Output the (X, Y) coordinate of the center of the cell containing the given text.  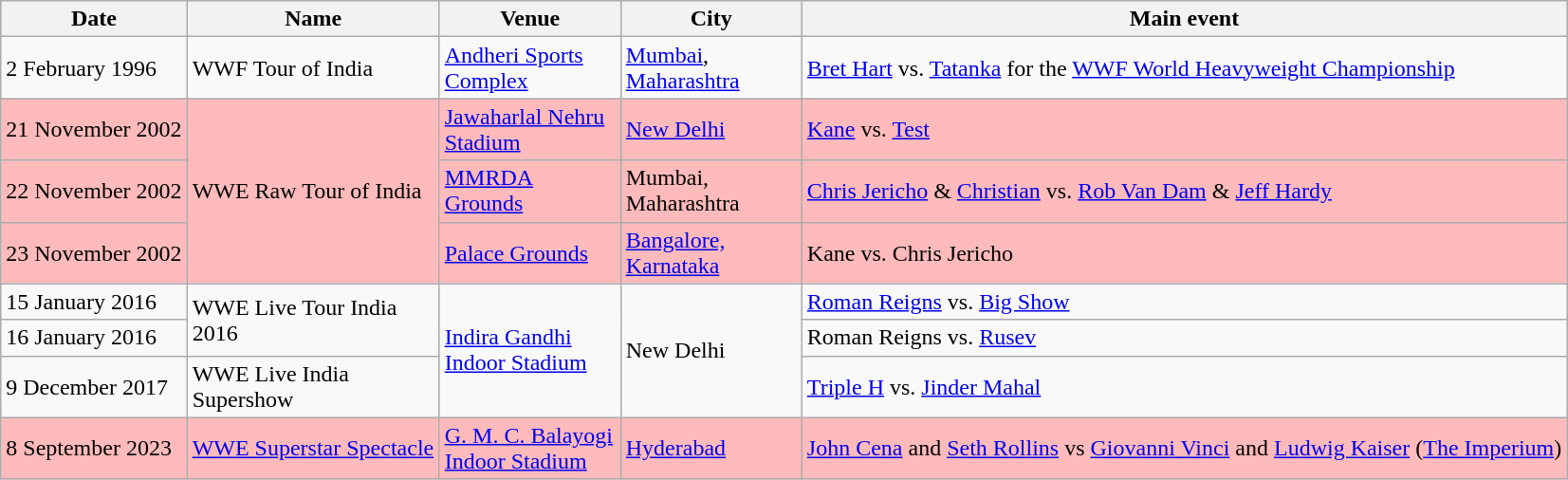
2 February 1996 (94, 68)
WWE Superstar Spectacle (313, 448)
Triple H vs. Jinder Mahal (1184, 387)
G. M. C. Balayogi Indoor Stadium (529, 448)
Bangalore, Karnataka (711, 252)
Jawaharlal Nehru Stadium (529, 129)
16 January 2016 (94, 338)
21 November 2002 (94, 129)
Name (313, 19)
Roman Reigns vs. Big Show (1184, 302)
City (711, 19)
MMRDA Grounds (529, 192)
Indira Gandhi Indoor Stadium (529, 351)
Andheri Sports Complex (529, 68)
22 November 2002 (94, 192)
15 January 2016 (94, 302)
WWE Live India Supershow (313, 387)
Bret Hart vs. Tatanka for the WWF World Heavyweight Championship (1184, 68)
Hyderabad (711, 448)
Palace Grounds (529, 252)
Chris Jericho & Christian vs. Rob Van Dam & Jeff Hardy (1184, 192)
Kane vs. Chris Jericho (1184, 252)
Kane vs. Test (1184, 129)
WWF Tour of India (313, 68)
WWE Live Tour India 2016 (313, 320)
Main event (1184, 19)
Date (94, 19)
John Cena and Seth Rollins vs Giovanni Vinci and Ludwig Kaiser (The Imperium) (1184, 448)
8 September 2023 (94, 448)
Venue (529, 19)
WWE Raw Tour of India (313, 192)
9 December 2017 (94, 387)
Roman Reigns vs. Rusev (1184, 338)
23 November 2002 (94, 252)
